Find where the given text appears and provide that cell's center as (X, Y) coordinate. 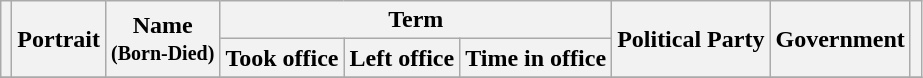
Political Party (691, 39)
Government (840, 39)
Took office (282, 58)
Term (416, 20)
Time in office (536, 58)
Left office (402, 58)
Portrait (59, 39)
Name(Born-Died) (162, 39)
